Pinpoint the cell where the given text exists, returning its [x, y] midpoint coordinate. 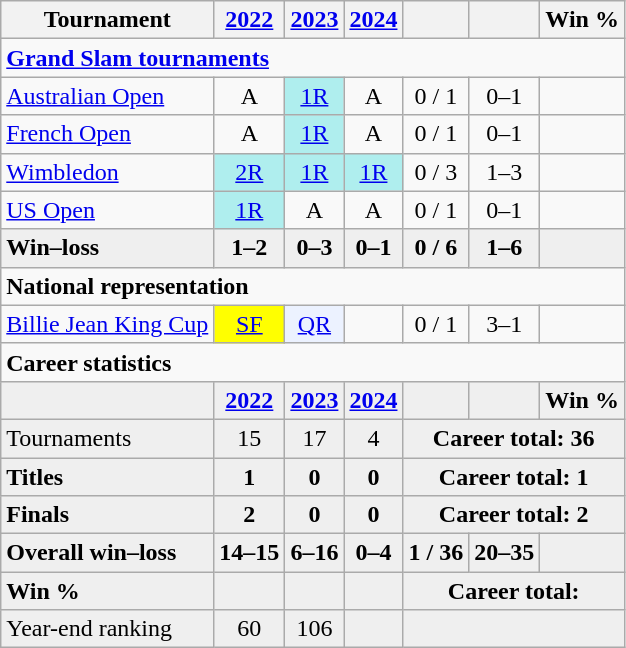
2 [250, 515]
Billie Jean King Cup [108, 324]
Win–loss [108, 248]
US Open [108, 210]
1 / 36 [436, 553]
1–2 [250, 248]
Grand Slam tournaments [313, 58]
3–1 [504, 324]
Career total: 36 [514, 438]
6–16 [314, 553]
0 / 3 [436, 172]
14–15 [250, 553]
20–35 [504, 553]
Finals [108, 515]
17 [314, 438]
SF [250, 324]
2R [250, 172]
106 [314, 629]
Overall win–loss [108, 553]
Career statistics [313, 362]
Australian Open [108, 96]
0 / 6 [436, 248]
60 [250, 629]
0–3 [314, 248]
0–4 [374, 553]
Titles [108, 477]
French Open [108, 134]
1 [250, 477]
1–3 [504, 172]
1–6 [504, 248]
Year-end ranking [108, 629]
Wimbledon [108, 172]
QR [314, 324]
Career total: 2 [514, 515]
15 [250, 438]
Career total: 1 [514, 477]
National representation [313, 286]
Tournaments [108, 438]
Career total: [514, 591]
Tournament [108, 20]
4 [374, 438]
